Output the [X, Y] coordinate of the center of the cell containing the given text.  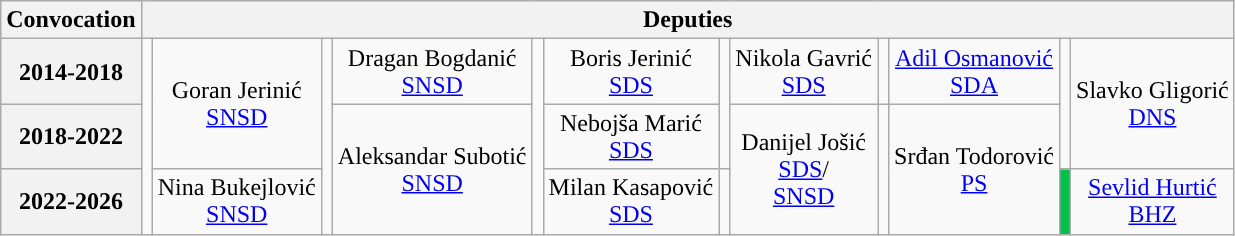
Goran JerinićSNSD [236, 104]
Milan KasapovićSDS [631, 202]
2018-2022 [71, 136]
Danijel JošićSDS/SNSD [804, 169]
Adil OsmanovićSDA [974, 72]
2022-2026 [71, 202]
Deputies [688, 20]
Nikola GavrićSDS [804, 72]
Boris JerinićSDS [631, 72]
Sevlid HurtićBHZ [1153, 202]
Aleksandar SubotićSNSD [432, 169]
Srđan TodorovićPS [974, 169]
Nina BukejlovićSNSD [236, 202]
Convocation [71, 20]
Nebojša MarićSDS [631, 136]
Slavko GligorićDNS [1153, 104]
2014-2018 [71, 72]
Dragan BogdanićSNSD [432, 72]
